Return the [X, Y] coordinate for the center point of the cell that contains the specified text.  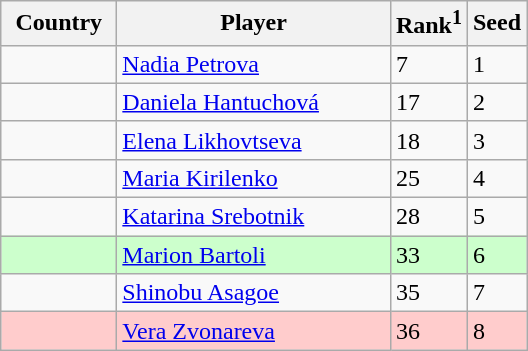
17 [428, 102]
28 [428, 217]
25 [428, 178]
Rank1 [428, 24]
Player [254, 24]
8 [496, 331]
4 [496, 178]
Nadia Petrova [254, 64]
3 [496, 140]
Country [59, 24]
2 [496, 102]
33 [428, 255]
Vera Zvonareva [254, 331]
Seed [496, 24]
1 [496, 64]
Katarina Srebotnik [254, 217]
Maria Kirilenko [254, 178]
5 [496, 217]
18 [428, 140]
35 [428, 293]
Daniela Hantuchová [254, 102]
Elena Likhovtseva [254, 140]
36 [428, 331]
6 [496, 255]
Marion Bartoli [254, 255]
Shinobu Asagoe [254, 293]
